Return the (X, Y) coordinate for the center point of the cell that contains the specified text.  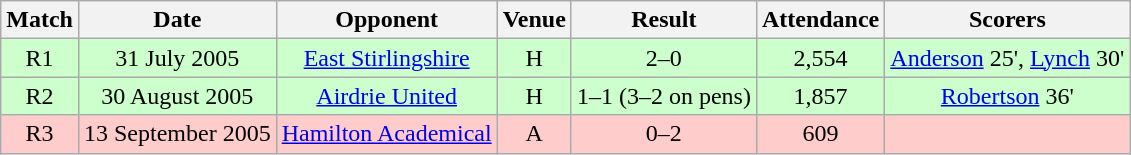
2–0 (664, 58)
Anderson 25', Lynch 30' (1008, 58)
East Stirlingshire (386, 58)
Match (40, 20)
Date (177, 20)
30 August 2005 (177, 96)
13 September 2005 (177, 134)
Attendance (820, 20)
R2 (40, 96)
Scorers (1008, 20)
A (534, 134)
1–1 (3–2 on pens) (664, 96)
31 July 2005 (177, 58)
0–2 (664, 134)
Airdrie United (386, 96)
R3 (40, 134)
Hamilton Academical (386, 134)
Venue (534, 20)
R1 (40, 58)
Robertson 36' (1008, 96)
Result (664, 20)
1,857 (820, 96)
2,554 (820, 58)
609 (820, 134)
Opponent (386, 20)
